Pinpoint the cell where the given text exists, returning its (x, y) midpoint coordinate. 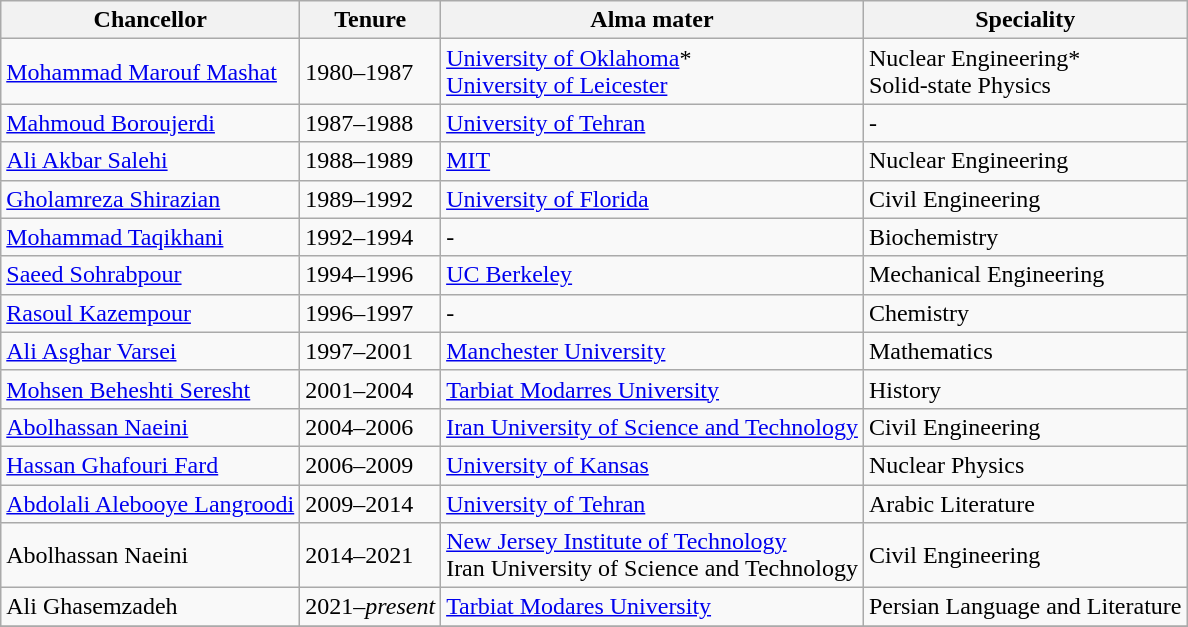
History (1025, 389)
1987–1988 (370, 123)
Ali Akbar Salehi (150, 161)
1988–1989 (370, 161)
Biochemistry (1025, 237)
Alma mater (652, 20)
Persian Language and Literature (1025, 607)
Arabic Literature (1025, 503)
Mohammad Marouf Mashat (150, 72)
2021–present (370, 607)
1994–1996 (370, 275)
New Jersey Institute of Technology Iran University of Science and Technology (652, 556)
Iran University of Science and Technology (652, 427)
2014–2021 (370, 556)
Tenure (370, 20)
Nuclear Engineering* Solid-state Physics (1025, 72)
1980–1987 (370, 72)
Tarbiat Modares University (652, 607)
2001–2004 (370, 389)
Hassan Ghafouri Fard (150, 465)
Gholamreza Shirazian (150, 199)
Nuclear Engineering (1025, 161)
University of Florida (652, 199)
Nuclear Physics (1025, 465)
2009–2014 (370, 503)
Speciality (1025, 20)
Mohsen Beheshti Seresht (150, 389)
Ali Ghasemzadeh (150, 607)
1996–1997 (370, 313)
University of Oklahoma* University of Leicester (652, 72)
Manchester University (652, 351)
Mohammad Taqikhani (150, 237)
1989–1992 (370, 199)
Ali Asghar Varsei (150, 351)
University of Kansas (652, 465)
Mechanical Engineering (1025, 275)
1997–2001 (370, 351)
Chemistry (1025, 313)
UC Berkeley (652, 275)
Mahmoud Boroujerdi (150, 123)
1992–1994 (370, 237)
Abdolali Alebooye Langroodi (150, 503)
2006–2009 (370, 465)
MIT (652, 161)
Chancellor (150, 20)
Saeed Sohrabpour (150, 275)
2004–2006 (370, 427)
Tarbiat Modarres University (652, 389)
Rasoul Kazempour (150, 313)
Mathematics (1025, 351)
